Capture the cell that displays the provided text and extract its (x, y) central coordinate. 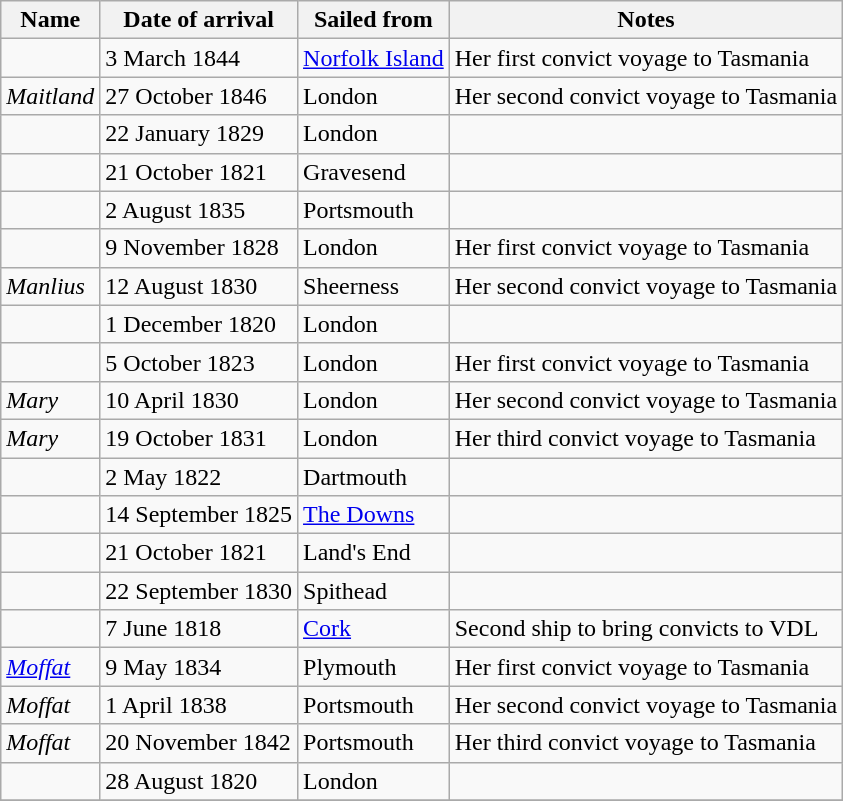
28 August 1820 (199, 781)
Second ship to bring convicts to VDL (646, 629)
5 October 1823 (199, 362)
19 October 1831 (199, 438)
Gravesend (374, 172)
Cork (374, 629)
14 September 1825 (199, 515)
1 April 1838 (199, 705)
Norfolk Island (374, 58)
22 September 1830 (199, 591)
Manlius (50, 286)
2 May 1822 (199, 477)
27 October 1846 (199, 96)
Sheerness (374, 286)
2 August 1835 (199, 210)
Name (50, 20)
20 November 1842 (199, 743)
Land's End (374, 553)
The Downs (374, 515)
Sailed from (374, 20)
7 June 1818 (199, 629)
Plymouth (374, 667)
Spithead (374, 591)
10 April 1830 (199, 400)
9 November 1828 (199, 248)
Notes (646, 20)
Maitland (50, 96)
3 March 1844 (199, 58)
1 December 1820 (199, 324)
22 January 1829 (199, 134)
Dartmouth (374, 477)
12 August 1830 (199, 286)
Date of arrival (199, 20)
9 May 1834 (199, 667)
